Return (x, y) of the center of cell containing provided text 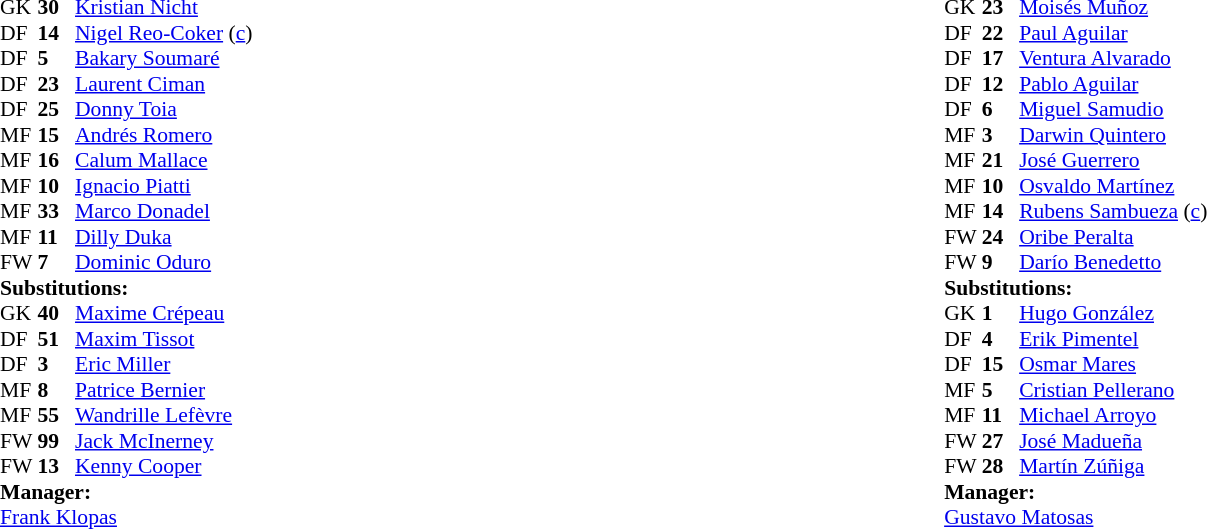
17 (1001, 59)
Darío Benedetto (1113, 263)
23 (57, 84)
Bakary Soumaré (164, 59)
Andrés Romero (164, 135)
Ventura Alvarado (1113, 59)
Paul Aguilar (1113, 33)
Maxim Tissot (164, 339)
Miguel Samudio (1113, 109)
Dominic Oduro (164, 263)
Calum Mallace (164, 161)
22 (1001, 33)
Marco Donadel (164, 211)
Erik Pimentel (1113, 339)
Patrice Bernier (164, 390)
Oribe Peralta (1113, 237)
Rubens Sambueza (c) (1113, 211)
Maxime Crépeau (164, 313)
33 (57, 211)
Wandrille Lefèvre (164, 415)
Osmar Mares (1113, 365)
13 (57, 467)
Pablo Aguilar (1113, 84)
21 (1001, 161)
40 (57, 313)
Dilly Duka (164, 237)
4 (1001, 339)
Ignacio Piatti (164, 186)
1 (1001, 313)
José Guerrero (1113, 161)
Nigel Reo-Coker (c) (164, 33)
José Madueña (1113, 441)
25 (57, 109)
Darwin Quintero (1113, 135)
Michael Arroyo (1113, 415)
Osvaldo Martínez (1113, 186)
Jack McInerney (164, 441)
27 (1001, 441)
Martín Zúñiga (1113, 467)
Laurent Ciman (164, 84)
Hugo González (1113, 313)
9 (1001, 263)
Kenny Cooper (164, 467)
51 (57, 339)
Cristian Pellerano (1113, 390)
28 (1001, 467)
24 (1001, 237)
99 (57, 441)
8 (57, 390)
7 (57, 263)
16 (57, 161)
12 (1001, 84)
Eric Miller (164, 365)
6 (1001, 109)
55 (57, 415)
Donny Toia (164, 109)
